Locate the cell with the specified text and output its [X, Y] center coordinate. 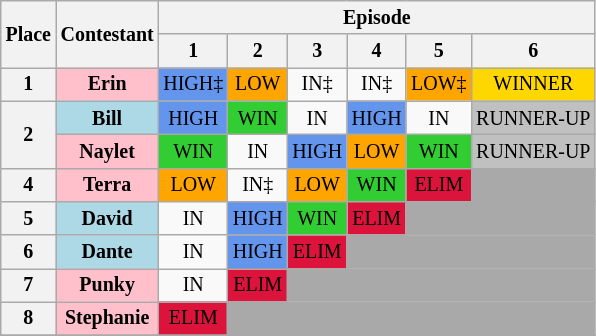
Punky [108, 286]
Place [28, 34]
Dante [108, 252]
Episode [378, 18]
David [108, 218]
Contestant [108, 34]
Terra [108, 184]
Bill [108, 118]
LOW‡ [438, 84]
8 [28, 318]
Stephanie [108, 318]
Erin [108, 84]
HIGH‡ [194, 84]
3 [316, 52]
WINNER [533, 84]
Naylet [108, 152]
7 [28, 286]
